Scan for the cell matching the given text and deliver its [x, y] coordinate at center. 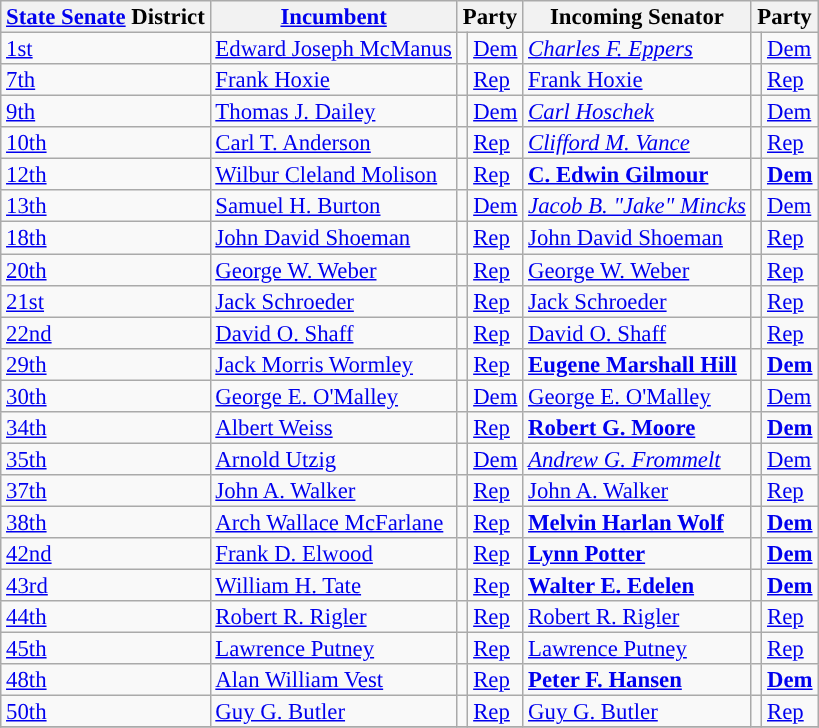
22nd [106, 333]
42nd [106, 554]
Jack Morris Wormley [334, 364]
Andrew G. Frommelt [637, 459]
50th [106, 712]
Carl Hoschek [637, 112]
Clifford M. Vance [637, 143]
1st [106, 49]
35th [106, 459]
Arch Wallace McFarlane [334, 522]
34th [106, 428]
48th [106, 680]
43rd [106, 586]
William H. Tate [334, 586]
Albert Weiss [334, 428]
Walter E. Edelen [637, 586]
18th [106, 238]
12th [106, 175]
45th [106, 649]
38th [106, 522]
Charles F. Eppers [637, 49]
9th [106, 112]
Carl T. Anderson [334, 143]
44th [106, 617]
Thomas J. Dailey [334, 112]
C. Edwin Gilmour [637, 175]
30th [106, 396]
Peter F. Hansen [637, 680]
State Senate District [106, 17]
Incumbent [334, 17]
Jacob B. "Jake" Mincks [637, 206]
Alan William Vest [334, 680]
Frank D. Elwood [334, 554]
Samuel H. Burton [334, 206]
Robert G. Moore [637, 428]
Eugene Marshall Hill [637, 364]
7th [106, 80]
Arnold Utzig [334, 459]
21st [106, 301]
Wilbur Cleland Molison [334, 175]
13th [106, 206]
Lynn Potter [637, 554]
20th [106, 270]
Incoming Senator [637, 17]
10th [106, 143]
Melvin Harlan Wolf [637, 522]
29th [106, 364]
37th [106, 491]
Edward Joseph McManus [334, 49]
